Locate the cell with the specified text and output its (X, Y) center coordinate. 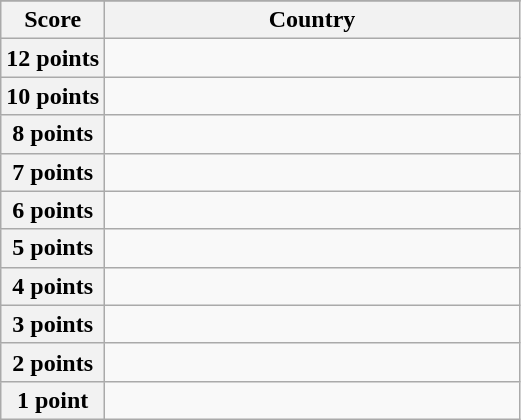
Country (312, 20)
2 points (53, 362)
6 points (53, 210)
4 points (53, 286)
1 point (53, 400)
8 points (53, 134)
12 points (53, 58)
Score (53, 20)
5 points (53, 248)
7 points (53, 172)
3 points (53, 324)
10 points (53, 96)
